Extract the (x, y) coordinate from the center of the cell holding the provided text.  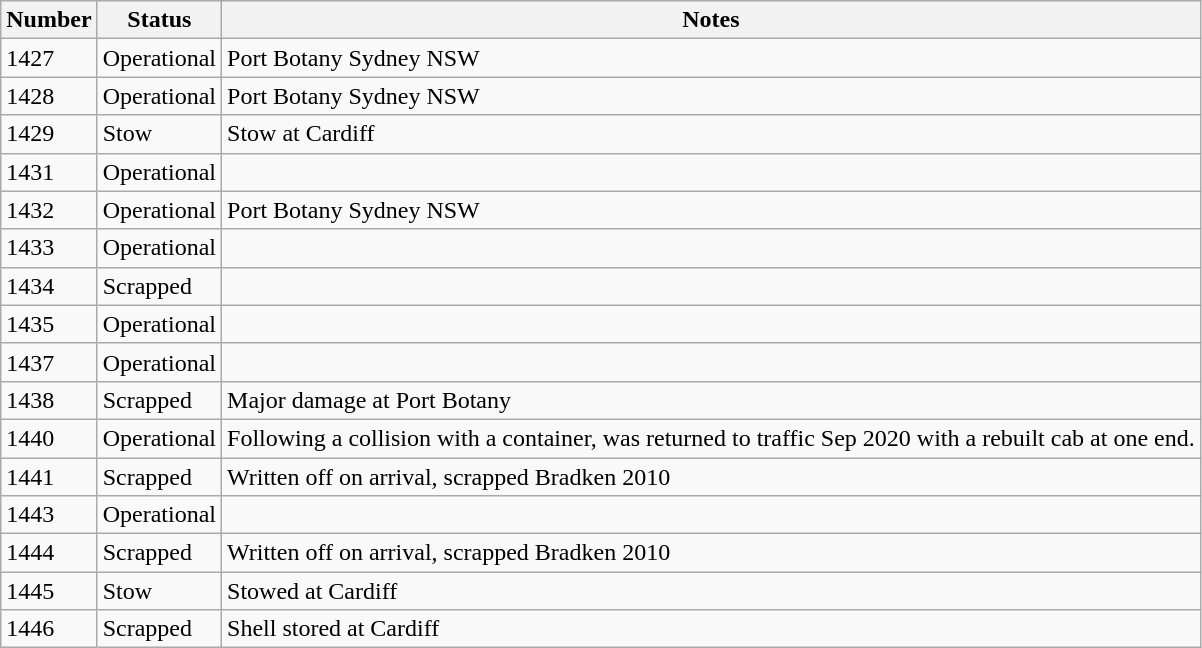
1446 (49, 629)
1427 (49, 58)
1432 (49, 210)
1441 (49, 477)
1434 (49, 286)
1444 (49, 553)
1443 (49, 515)
1445 (49, 591)
Major damage at Port Botany (712, 400)
Shell stored at Cardiff (712, 629)
Following a collision with a container, was returned to traffic Sep 2020 with a rebuilt cab at one end. (712, 438)
Number (49, 20)
1433 (49, 248)
1437 (49, 362)
1435 (49, 324)
Status (159, 20)
Notes (712, 20)
1429 (49, 134)
1428 (49, 96)
Stowed at Cardiff (712, 591)
1431 (49, 172)
Stow at Cardiff (712, 134)
1438 (49, 400)
1440 (49, 438)
